Return (X, Y) of the center of cell containing provided text 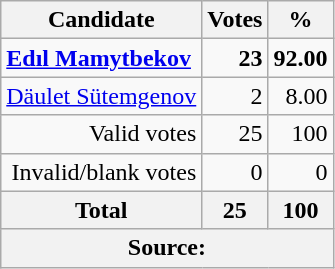
8.00 (300, 96)
Source: (167, 248)
Invalid/blank votes (102, 172)
92.00 (300, 58)
% (300, 20)
23 (235, 58)
Valid votes (102, 134)
Votes (235, 20)
Total (102, 210)
2 (235, 96)
Edıl Mamytbekov (102, 58)
Däulet Sütemgenov (102, 96)
Candidate (102, 20)
